Return the (X, Y) coordinate for the center point of the cell that contains the specified text.  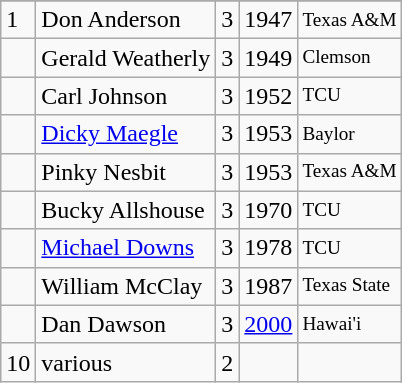
1947 (268, 20)
2000 (268, 324)
Bucky Allshouse (126, 210)
Pinky Nesbit (126, 172)
various (126, 362)
William McClay (126, 286)
1987 (268, 286)
Don Anderson (126, 20)
Hawai'i (350, 324)
1949 (268, 58)
2 (228, 362)
1970 (268, 210)
Baylor (350, 134)
1952 (268, 96)
Michael Downs (126, 248)
Clemson (350, 58)
Dan Dawson (126, 324)
1978 (268, 248)
Carl Johnson (126, 96)
10 (18, 362)
Gerald Weatherly (126, 58)
Texas State (350, 286)
1 (18, 20)
Dicky Maegle (126, 134)
